Locate the cell with the specified text and output its [x, y] center coordinate. 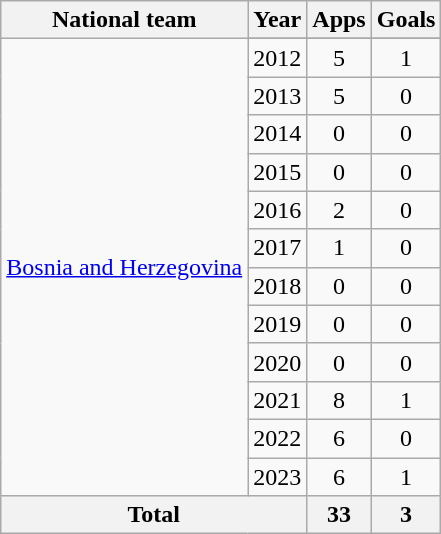
2015 [278, 172]
8 [339, 400]
2016 [278, 210]
2023 [278, 477]
2018 [278, 286]
2012 [278, 58]
2021 [278, 400]
Year [278, 20]
Bosnia and Herzegovina [124, 268]
2013 [278, 96]
2017 [278, 248]
2 [339, 210]
33 [339, 515]
2022 [278, 438]
2020 [278, 362]
2014 [278, 134]
3 [406, 515]
2019 [278, 324]
Goals [406, 20]
National team [124, 20]
Total [154, 515]
Apps [339, 20]
